Capture the cell that displays the provided text and extract its [X, Y] central coordinate. 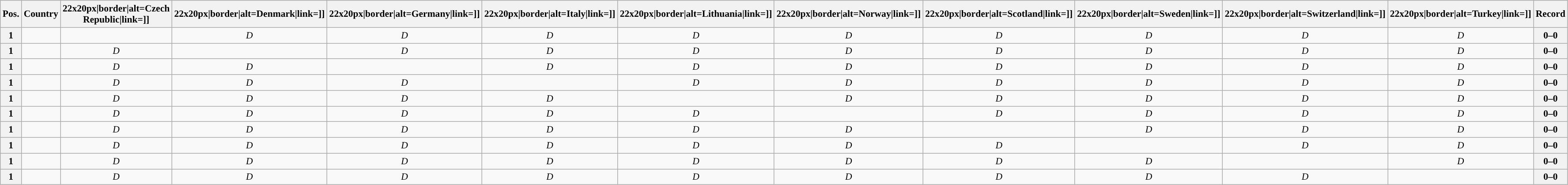
22x20px|border|alt=Lithuania|link=]] [696, 14]
Country [41, 14]
22x20px|border|alt=Czech Republic|link=]] [117, 14]
22x20px|border|alt=Denmark|link=]] [249, 14]
22x20px|border|alt=Norway|link=]] [849, 14]
Pos. [11, 14]
22x20px|border|alt=Sweden|link=]] [1149, 14]
22x20px|border|alt=Switzerland|link=]] [1305, 14]
22x20px|border|alt=Scotland|link=]] [999, 14]
22x20px|border|alt=Italy|link=]] [550, 14]
22x20px|border|alt=Turkey|link=]] [1461, 14]
Record [1551, 14]
22x20px|border|alt=Germany|link=]] [404, 14]
